Extract the [x, y] coordinate from the center of the cell holding the provided text.  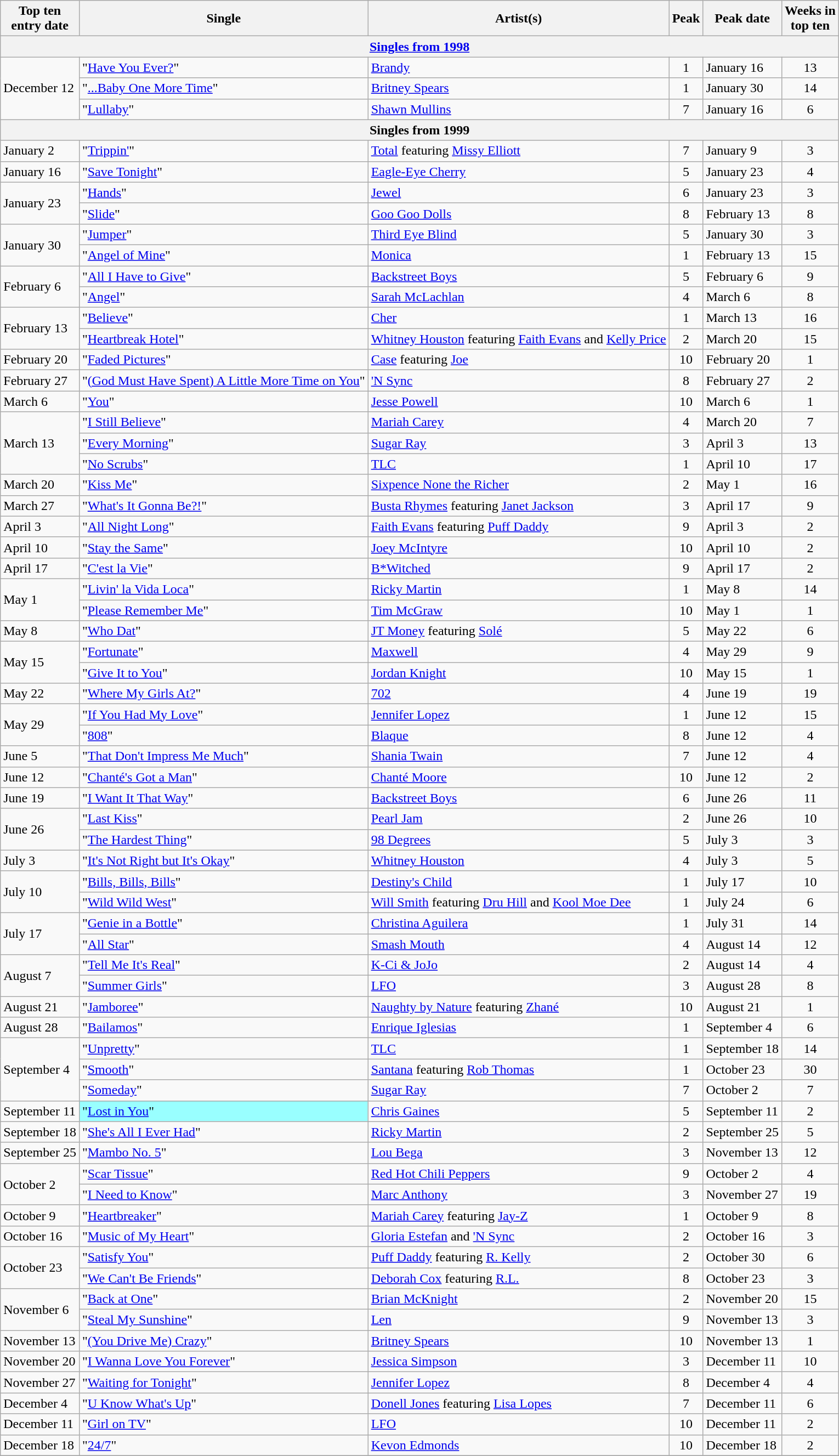
JT Money featuring Solé [519, 631]
"...Baby One More Time" [224, 88]
Pearl Jam [519, 819]
"Bills, Bills, Bills" [224, 881]
"Hands" [224, 192]
"Last Kiss" [224, 819]
"24/7" [224, 1445]
K-Ci & JoJo [519, 965]
"Slide" [224, 213]
Sixpence None the Richer [519, 485]
Joey McIntyre [519, 547]
Brandy [519, 67]
B*Witched [519, 568]
December 12 [40, 88]
Smash Mouth [519, 944]
Donell Jones featuring Lisa Lopes [519, 1403]
98 Degrees [519, 840]
"Lullaby" [224, 109]
"Have You Ever?" [224, 67]
Len [519, 1320]
Singles from 1998 [420, 47]
"Bailamos" [224, 1028]
"I Wanna Love You Forever" [224, 1362]
"Stay the Same" [224, 547]
"Steal My Sunshine" [224, 1320]
"That Don't Impress Me Much" [224, 756]
Maxwell [519, 652]
"Livin' la Vida Loca" [224, 589]
"Give It to You" [224, 673]
Mariah Carey [519, 422]
"Waiting for Tonight" [224, 1383]
Santana featuring Rob Thomas [519, 1069]
"We Can't Be Friends" [224, 1278]
Gloria Estefan and 'N Sync [519, 1236]
"Lost in You" [224, 1111]
"Back at One" [224, 1299]
Jewel [519, 192]
'N Sync [519, 381]
Faith Evans featuring Puff Daddy [519, 526]
"Trippin'" [224, 151]
Third Eye Blind [519, 234]
"Mambo No. 5" [224, 1153]
Jessica Simpson [519, 1362]
"Where My Girls At?" [224, 694]
Lou Bega [519, 1153]
Naughty by Nature featuring Zhané [519, 1007]
Mariah Carey featuring Jay-Z [519, 1215]
"No Scrubs" [224, 464]
Enrique Iglesias [519, 1028]
Top tenentry date [40, 19]
July 10 [40, 892]
Christina Aguilera [519, 923]
"All Night Long" [224, 526]
Tim McGraw [519, 610]
17 [810, 464]
Puff Daddy featuring R. Kelly [519, 1257]
"(You Drive Me) Crazy" [224, 1341]
July 24 [742, 902]
Peak [686, 19]
"Girl on TV" [224, 1424]
Chris Gaines [519, 1111]
"Scar Tissue" [224, 1174]
"Faded Pictures" [224, 360]
"Heartbreak Hotel" [224, 339]
"Believe" [224, 318]
July 31 [742, 923]
"Music of My Heart" [224, 1236]
"C'est la Vie" [224, 568]
Kevon Edmonds [519, 1445]
Jesse Powell [519, 401]
"I Still Believe" [224, 422]
"I Need to Know" [224, 1194]
"Please Remember Me" [224, 610]
Case featuring Joe [519, 360]
Total featuring Missy Elliott [519, 151]
702 [519, 694]
"Genie in a Bottle" [224, 923]
Jordan Knight [519, 673]
Eagle-Eye Cherry [519, 172]
"Every Morning" [224, 443]
"All Star" [224, 944]
Will Smith featuring Dru Hill and Kool Moe Dee [519, 902]
"Satisfy You" [224, 1257]
"Someday" [224, 1090]
"Chanté's Got a Man" [224, 777]
January 9 [742, 151]
Peak date [742, 19]
"Summer Girls" [224, 986]
Blaque [519, 735]
Whitney Houston [519, 860]
"U Know What's Up" [224, 1403]
30 [810, 1069]
"Jumper" [224, 234]
Red Hot Chili Peppers [519, 1174]
"Angel" [224, 297]
"She's All I Ever Had" [224, 1132]
Marc Anthony [519, 1194]
Destiny's Child [519, 881]
Shawn Mullins [519, 109]
Weeks intop ten [810, 19]
"Smooth" [224, 1069]
Deborah Cox featuring R.L. [519, 1278]
Single [224, 19]
"You" [224, 401]
August 7 [40, 976]
"Save Tonight" [224, 172]
January 2 [40, 151]
March 27 [40, 506]
"Unpretty" [224, 1049]
Whitney Houston featuring Faith Evans and Kelly Price [519, 339]
Goo Goo Dolls [519, 213]
June 5 [40, 756]
Singles from 1999 [420, 130]
"It's Not Right but It's Okay" [224, 860]
Monica [519, 255]
"Kiss Me" [224, 485]
Cher [519, 318]
Artist(s) [519, 19]
Sarah McLachlan [519, 297]
October 30 [742, 1257]
"All I Have to Give" [224, 276]
Busta Rhymes featuring Janet Jackson [519, 506]
Chanté Moore [519, 777]
11 [810, 798]
"Heartbreaker" [224, 1215]
"808" [224, 735]
"I Want It That Way" [224, 798]
"Fortunate" [224, 652]
"If You Had My Love" [224, 715]
"Wild Wild West" [224, 902]
Shania Twain [519, 756]
"What's It Gonna Be?!" [224, 506]
"The Hardest Thing" [224, 840]
"Who Dat" [224, 631]
Brian McKnight [519, 1299]
"Angel of Mine" [224, 255]
"Jamboree" [224, 1007]
"(God Must Have Spent) A Little More Time on You" [224, 381]
"Tell Me It's Real" [224, 965]
November 6 [40, 1310]
